Determine the (x, y) coordinate at the center of the cell enclosing the given text.  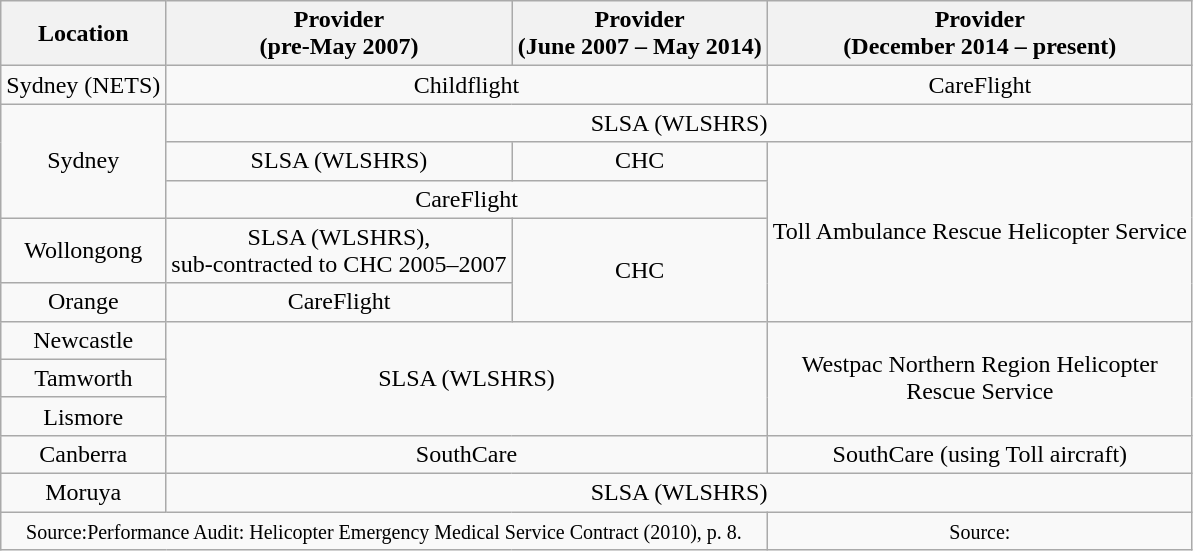
Orange (84, 302)
Wollongong (84, 250)
Toll Ambulance Rescue Helicopter Service (980, 232)
Tamworth (84, 378)
SLSA (WLSHRS),sub-contracted to CHC 2005–2007 (339, 250)
Location (84, 34)
SouthCare (using Toll aircraft) (980, 454)
Provider(June 2007 – May 2014) (640, 34)
Lismore (84, 416)
Provider(December 2014 – present) (980, 34)
Sydney (NETS) (84, 85)
SouthCare (466, 454)
Childflight (466, 85)
Source: (980, 531)
Source:Performance Audit: Helicopter Emergency Medical Service Contract (2010), p. 8. (384, 531)
Westpac Northern Region HelicopterRescue Service (980, 378)
Moruya (84, 492)
Canberra (84, 454)
Newcastle (84, 340)
Provider(pre-May 2007) (339, 34)
Sydney (84, 161)
